Extract the (x, y) coordinate from the center of the cell holding the provided text.  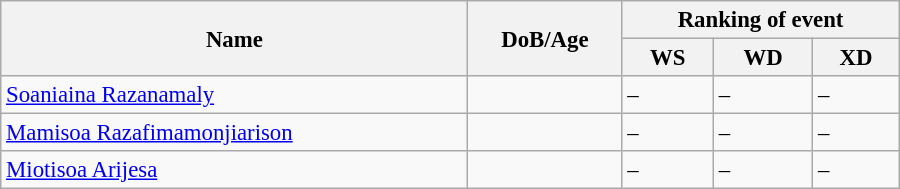
Mamisoa Razafimamonjiarison (234, 133)
Name (234, 38)
WS (668, 58)
DoB/Age (545, 38)
WD (764, 58)
Soaniaina Razanamaly (234, 95)
Miotisoa Arijesa (234, 170)
Ranking of event (760, 20)
XD (856, 58)
